Return [X, Y] of the center of cell containing provided text 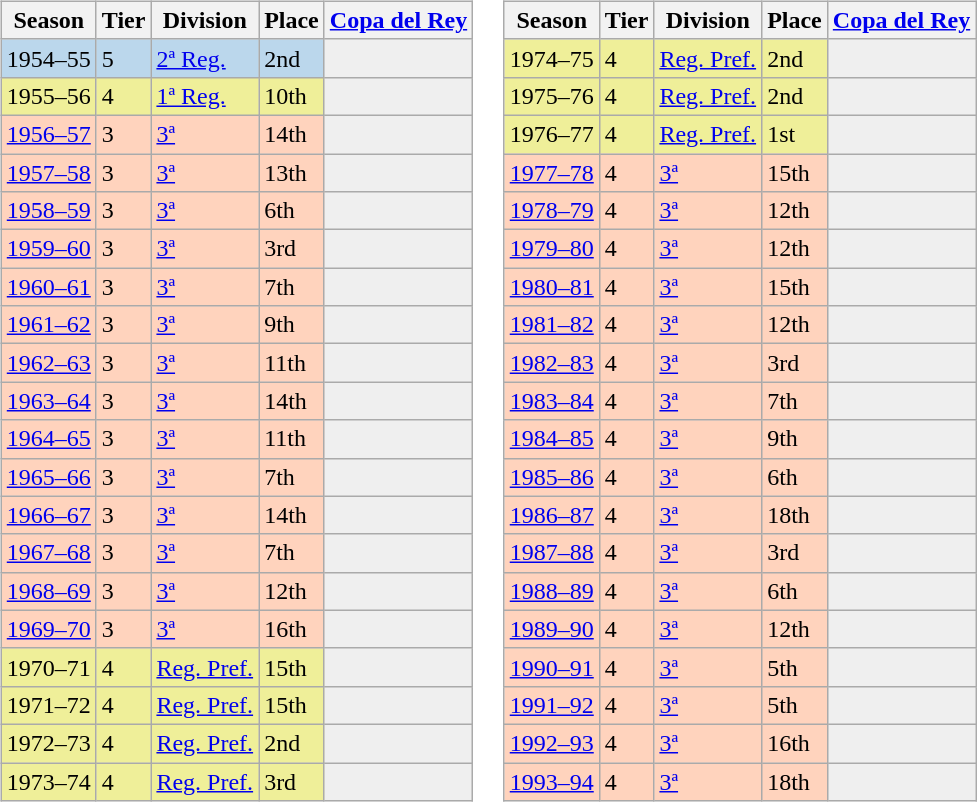
1974–75 [552, 58]
1987–88 [552, 553]
1986–87 [552, 515]
1989–90 [552, 629]
1992–93 [552, 743]
10th [292, 96]
1962–63 [48, 363]
1963–64 [48, 401]
1984–85 [552, 439]
1st [795, 134]
1988–89 [552, 591]
1993–94 [552, 781]
1991–92 [552, 705]
1976–77 [552, 134]
1967–68 [48, 553]
1973–74 [48, 781]
1983–84 [552, 401]
1981–82 [552, 325]
1978–79 [552, 211]
1975–76 [552, 96]
1968–69 [48, 591]
1954–55 [48, 58]
1982–83 [552, 363]
1956–57 [48, 134]
1979–80 [552, 249]
1ª Reg. [205, 96]
1970–71 [48, 667]
1966–67 [48, 515]
1980–81 [552, 287]
1977–78 [552, 173]
1985–86 [552, 477]
1957–58 [48, 173]
1959–60 [48, 249]
1965–66 [48, 477]
1958–59 [48, 211]
1960–61 [48, 287]
1972–73 [48, 743]
13th [292, 173]
1990–91 [552, 667]
1964–65 [48, 439]
1971–72 [48, 705]
1961–62 [48, 325]
5 [124, 58]
1969–70 [48, 629]
1955–56 [48, 96]
2ª Reg. [205, 58]
